Output the [X, Y] coordinate of the center of the cell containing the given text.  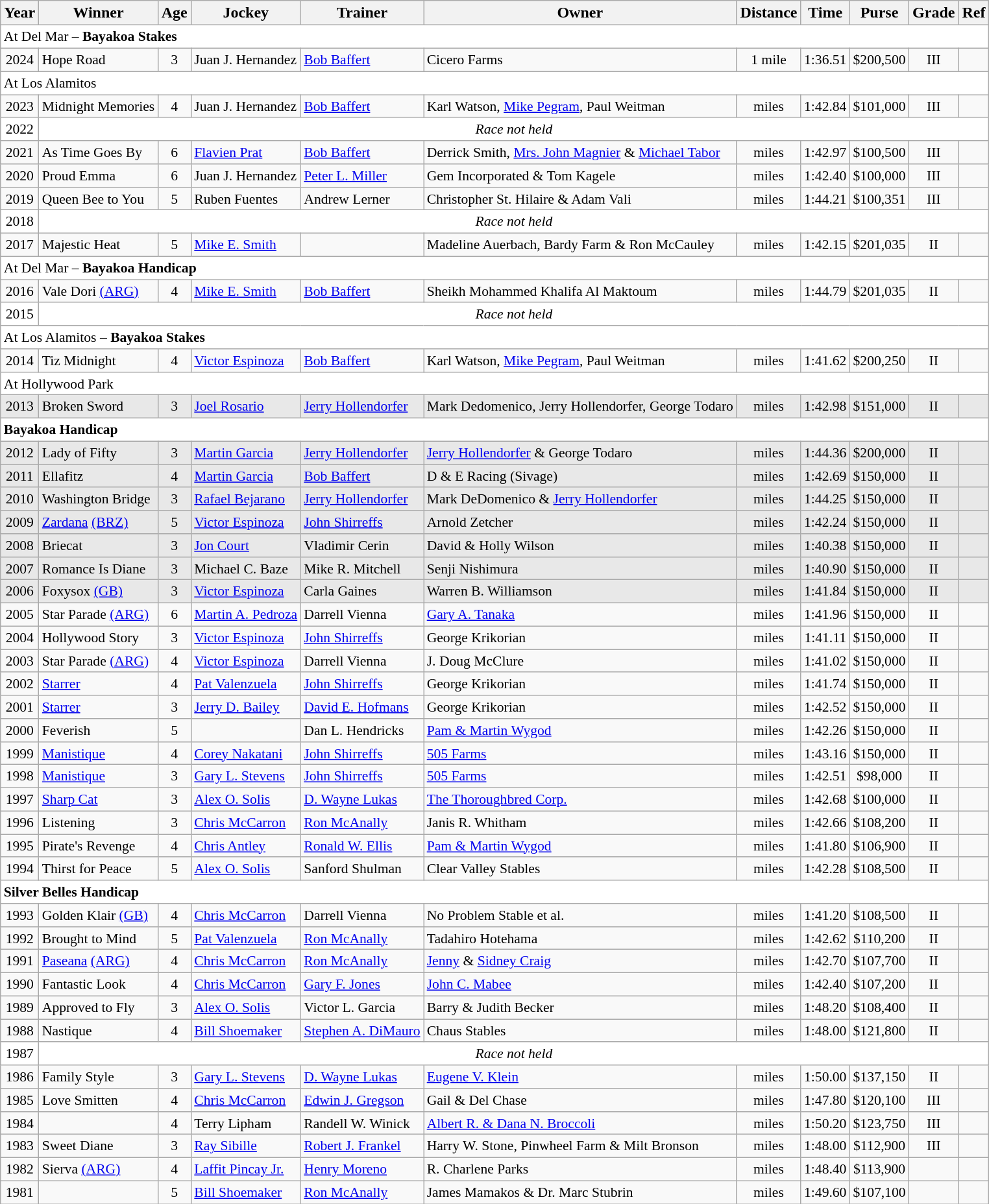
R. Charlene Parks [580, 1169]
David & Holly Wilson [580, 546]
$112,900 [879, 1146]
1:43.16 [825, 753]
1:49.60 [825, 1192]
2013 [19, 407]
Bayakoa Handicap [494, 429]
Arnold Zetcher [580, 522]
Barry & Judith Becker [580, 1007]
Jockey [245, 13]
2008 [19, 546]
Year [19, 13]
1:42.24 [825, 522]
Nastique [99, 1031]
1987 [19, 1053]
Hollywood Story [99, 638]
2019 [19, 199]
$200,000 [879, 453]
1982 [19, 1169]
1997 [19, 799]
1:36.51 [825, 60]
Winner [99, 13]
Cicero Farms [580, 60]
Ronald W. Ellis [362, 846]
$120,100 [879, 1100]
1:41.80 [825, 846]
John C. Mabee [580, 984]
Laffit Pincay Jr. [245, 1169]
1:41.74 [825, 684]
2023 [19, 106]
Chris Antley [245, 846]
Thirst for Peace [99, 869]
Vale Dori (ARG) [99, 291]
Owner [580, 13]
$107,100 [879, 1192]
Victor L. Garcia [362, 1007]
1988 [19, 1031]
1:41.62 [825, 361]
1985 [19, 1100]
1:42.15 [825, 245]
Terry Lipham [245, 1123]
2001 [19, 707]
$106,900 [879, 846]
Gary A. Tanaka [580, 614]
Senji Nishimura [580, 568]
No Problem Stable et al. [580, 915]
Zardana (BRZ) [99, 522]
1:41.20 [825, 915]
1:42.97 [825, 152]
2017 [19, 245]
Briecat [99, 546]
At Los Alamitos [494, 83]
Foxysox (GB) [99, 592]
D & E Racing (Sivage) [580, 476]
1:41.11 [825, 638]
Eugene V. Klein [580, 1077]
Sharp Cat [99, 799]
Grade [934, 13]
Golden Klair (GB) [99, 915]
The Thoroughbred Corp. [580, 799]
$108,400 [879, 1007]
Approved to Fly [99, 1007]
1:41.84 [825, 592]
Sweet Diane [99, 1146]
Robert J. Frankel [362, 1146]
J. Doug McClure [580, 661]
Carla Gaines [362, 592]
1:42.68 [825, 799]
1:47.80 [825, 1100]
2002 [19, 684]
Romance Is Diane [99, 568]
Corey Nakatani [245, 753]
2022 [19, 129]
$121,800 [879, 1031]
Gary F. Jones [362, 984]
1:42.52 [825, 707]
1:40.90 [825, 568]
Flavien Prat [245, 152]
2011 [19, 476]
As Time Goes By [99, 152]
Feverish [99, 730]
2010 [19, 499]
Fantastic Look [99, 984]
Ref [973, 13]
$108,200 [879, 823]
James Mamakos & Dr. Marc Stubrin [580, 1192]
1:42.66 [825, 823]
Ruben Fuentes [245, 199]
1:42.62 [825, 938]
At Del Mar – Bayakoa Handicap [494, 268]
Tiz Midnight [99, 361]
Purse [879, 13]
$110,200 [879, 938]
Sheikh Mohammed Khalifa Al Maktoum [580, 291]
Randell W. Winick [362, 1123]
Albert R. & Dana N. Broccoli [580, 1123]
Peter L. Miller [362, 176]
1:48.40 [825, 1169]
Martin A. Pedroza [245, 614]
Rafael Bejarano [245, 499]
2003 [19, 661]
2015 [19, 314]
1 mile [768, 60]
2018 [19, 222]
1:42.28 [825, 869]
Pirate's Revenge [99, 846]
1:42.84 [825, 106]
Family Style [99, 1077]
2020 [19, 176]
Trainer [362, 13]
$123,750 [879, 1123]
2016 [19, 291]
1986 [19, 1077]
$151,000 [879, 407]
Edwin J. Gregson [362, 1100]
$113,900 [879, 1169]
Paseana (ARG) [99, 961]
1995 [19, 846]
1:42.69 [825, 476]
Sanford Shulman [362, 869]
$100,351 [879, 199]
1:42.98 [825, 407]
2000 [19, 730]
Broken Sword [99, 407]
Mark DeDomenico & Jerry Hollendorfer [580, 499]
Love Smitten [99, 1100]
Mark Dedomenico, Jerry Hollendorfer, George Todaro [580, 407]
1:41.96 [825, 614]
Jon Court [245, 546]
2014 [19, 361]
2006 [19, 592]
Distance [768, 13]
1:42.51 [825, 777]
2005 [19, 614]
At Hollywood Park [494, 383]
1994 [19, 869]
Joel Rosario [245, 407]
$137,150 [879, 1077]
$107,700 [879, 961]
$200,250 [879, 361]
Stephen A. DiMauro [362, 1031]
1984 [19, 1123]
Gem Incorporated & Tom Kagele [580, 176]
Ellafitz [99, 476]
Michael C. Baze [245, 568]
2007 [19, 568]
2024 [19, 60]
$100,500 [879, 152]
1981 [19, 1192]
Age [174, 13]
$107,200 [879, 984]
2021 [19, 152]
Dan L. Hendricks [362, 730]
Ray Sibille [245, 1146]
1999 [19, 753]
1:42.70 [825, 961]
Chaus Stables [580, 1031]
Proud Emma [99, 176]
1:44.25 [825, 499]
Hope Road [99, 60]
2012 [19, 453]
Majestic Heat [99, 245]
1:44.79 [825, 291]
Madeline Auerbach, Bardy Farm & Ron McCauley [580, 245]
1990 [19, 984]
At Los Alamitos – Bayakoa Stakes [494, 337]
1989 [19, 1007]
Jerry Hollendorfer & George Todaro [580, 453]
1:42.26 [825, 730]
$101,000 [879, 106]
1:40.38 [825, 546]
Clear Valley Stables [580, 869]
Brought to Mind [99, 938]
Lady of Fifty [99, 453]
Jenny & Sidney Craig [580, 961]
Queen Bee to You [99, 199]
Silver Belles Handicap [494, 892]
At Del Mar – Bayakoa Stakes [494, 37]
1992 [19, 938]
David E. Hofmans [362, 707]
$98,000 [879, 777]
1:50.00 [825, 1077]
Tadahiro Hotehama [580, 938]
1993 [19, 915]
$200,500 [879, 60]
Sierva (ARG) [99, 1169]
1:48.20 [825, 1007]
Derrick Smith, Mrs. John Magnier & Michael Tabor [580, 152]
1:50.20 [825, 1123]
Listening [99, 823]
1998 [19, 777]
Andrew Lerner [362, 199]
Mike R. Mitchell [362, 568]
Harry W. Stone, Pinwheel Farm & Milt Bronson [580, 1146]
Midnight Memories [99, 106]
Henry Moreno [362, 1169]
1:41.02 [825, 661]
Janis R. Whitham [580, 823]
Vladimir Cerin [362, 546]
1991 [19, 961]
Gail & Del Chase [580, 1100]
1:44.21 [825, 199]
2004 [19, 638]
1:44.36 [825, 453]
Warren B. Williamson [580, 592]
1996 [19, 823]
2009 [19, 522]
Time [825, 13]
Washington Bridge [99, 499]
Christopher St. Hilaire & Adam Vali [580, 199]
Jerry D. Bailey [245, 707]
1983 [19, 1146]
